Return (X, Y) of the center of cell containing provided text 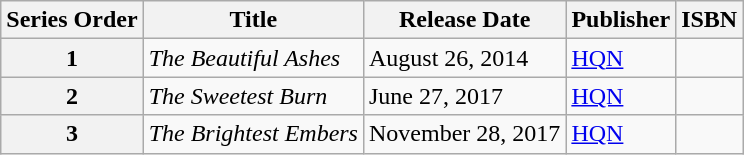
The Brightest Embers (253, 134)
2 (72, 96)
Release Date (464, 20)
Title (253, 20)
1 (72, 58)
November 28, 2017 (464, 134)
The Beautiful Ashes (253, 58)
June 27, 2017 (464, 96)
ISBN (710, 20)
Publisher (621, 20)
3 (72, 134)
The Sweetest Burn (253, 96)
August 26, 2014 (464, 58)
Series Order (72, 20)
